Capture the cell that displays the provided text and extract its (X, Y) central coordinate. 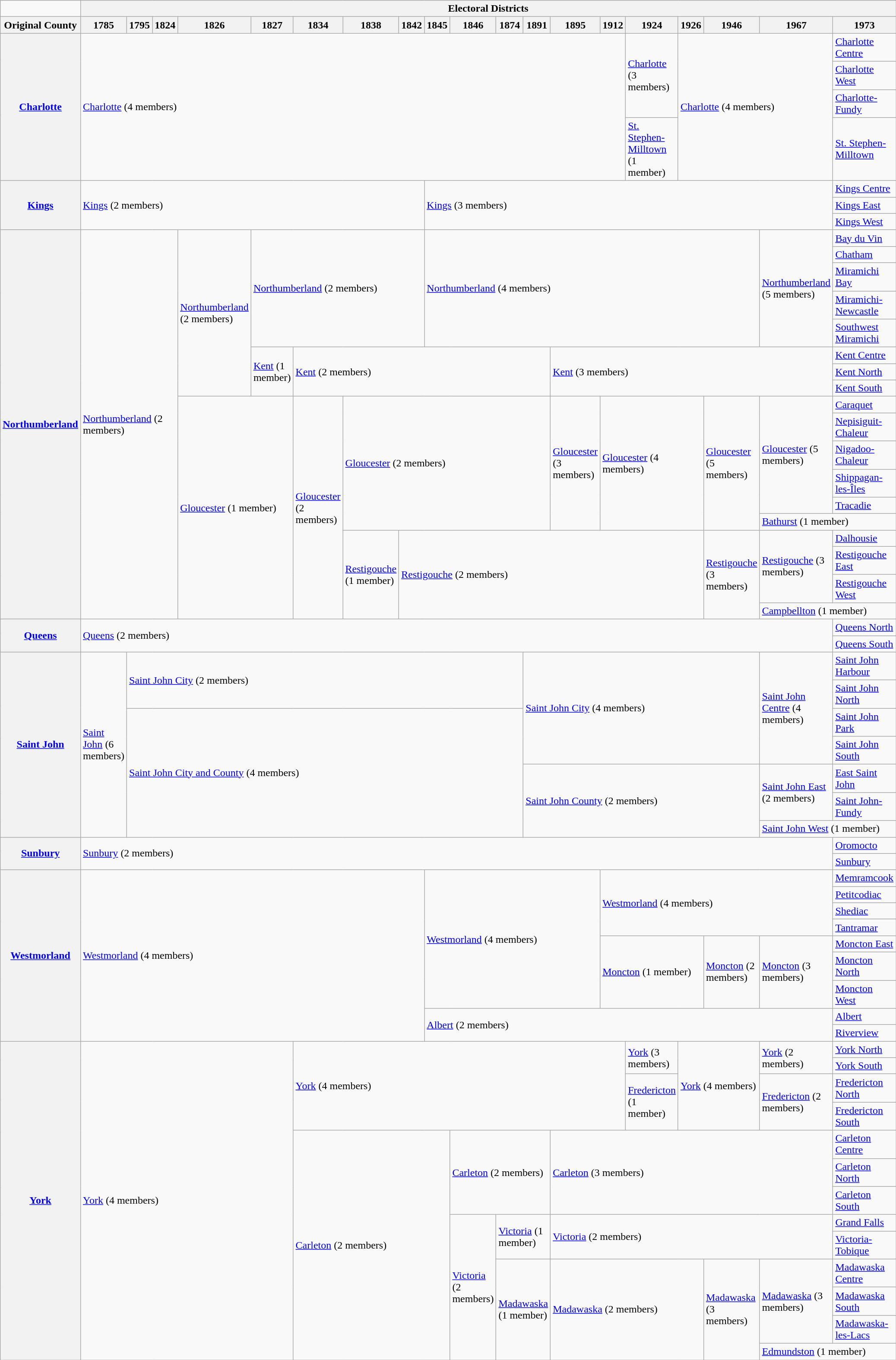
Kent (2 members) (422, 372)
Moncton (2 members) (731, 972)
1891 (537, 25)
Saint John Centre (4 members) (796, 708)
Kent Centre (864, 355)
Gloucester (4 members) (652, 463)
Caraquet (864, 405)
Nepisiguit-Chaleur (864, 427)
Kent South (864, 388)
Restigouche West (864, 588)
Saint John City (4 members) (642, 708)
1845 (437, 25)
1827 (272, 25)
Saint John Park (864, 722)
Saint John West (1 member) (827, 829)
Chatham (864, 254)
Moncton (1 member) (652, 972)
Madawaska South (864, 1301)
St. Stephen-Milltown (864, 149)
York (2 members) (796, 1058)
Fredericton South (864, 1116)
Saint John (6 members) (104, 745)
Saint John Harbour (864, 666)
Riverview (864, 1033)
Memramcook (864, 878)
Moncton (3 members) (796, 972)
Moncton West (864, 994)
Saint John East (2 members) (796, 793)
Kent North (864, 372)
Saint John South (864, 751)
1973 (864, 25)
Nigadoo-Chaleur (864, 455)
1926 (691, 25)
Restigouche East (864, 561)
1785 (104, 25)
Northumberland (4 members) (592, 288)
York (3 members) (652, 1058)
Restigouche (1 member) (371, 574)
1846 (473, 25)
Sunbury (2 members) (456, 853)
Fredericton North (864, 1088)
St. Stephen-Milltown (1 member) (652, 149)
Madawaska (1 member) (523, 1309)
East Saint John (864, 778)
1842 (412, 25)
Queens (41, 635)
Albert (2 members) (629, 1025)
Carleton North (864, 1172)
Dalhousie (864, 538)
Madawaska (2 members) (627, 1309)
Gloucester (3 members) (575, 463)
Queens North (864, 627)
Grand Falls (864, 1223)
1946 (731, 25)
Madawaska Centre (864, 1273)
Gloucester (1 member) (236, 508)
York South (864, 1066)
Saint John City and County (4 members) (325, 773)
Fredericton (2 members) (796, 1102)
1912 (613, 25)
Kent (3 members) (692, 372)
Electoral Districts (488, 9)
Charlotte-Fundy (864, 104)
Saint John North (864, 694)
Kings (2 members) (252, 205)
1824 (165, 25)
Kings (41, 205)
Original County (41, 25)
Kings (3 members) (629, 205)
Fredericton (1 member) (652, 1102)
Queens South (864, 644)
Kings West (864, 222)
Northumberland (5 members) (796, 288)
Charlotte (3 members) (652, 75)
Saint John County (2 members) (642, 801)
Saint John-Fundy (864, 807)
Charlotte Centre (864, 48)
Petitcodiac (864, 894)
York North (864, 1049)
1967 (796, 25)
Northumberland (41, 424)
Queens (2 members) (456, 635)
Moncton East (864, 944)
Charlotte West (864, 75)
Miramichi-Newcastle (864, 305)
Carleton (3 members) (692, 1172)
Campbellton (1 member) (827, 611)
Shediac (864, 911)
Southwest Miramichi (864, 333)
Restigouche (2 members) (551, 574)
Kent (1 member) (272, 372)
Oromocto (864, 845)
Albert (864, 1017)
Kings Centre (864, 189)
Bathurst (1 member) (827, 522)
York (41, 1201)
Edmundston (1 member) (827, 1351)
Bay du Vin (864, 238)
Saint John (41, 745)
Westmorland (41, 955)
Charlotte (41, 107)
Carleton South (864, 1201)
Carleton Centre (864, 1144)
1838 (371, 25)
Victoria (1 member) (523, 1237)
1795 (140, 25)
Kings East (864, 205)
Miramichi Bay (864, 276)
Shippagan-les-Îles (864, 483)
Madawaska-les-Lacs (864, 1329)
1895 (575, 25)
Victoria-Tobique (864, 1245)
Moncton North (864, 966)
Tantramar (864, 927)
1874 (510, 25)
1924 (652, 25)
Tracadie (864, 505)
1826 (215, 25)
1834 (318, 25)
Saint John City (2 members) (325, 680)
